Provide the [X, Y] coordinate of the cell's center where the given text is located.  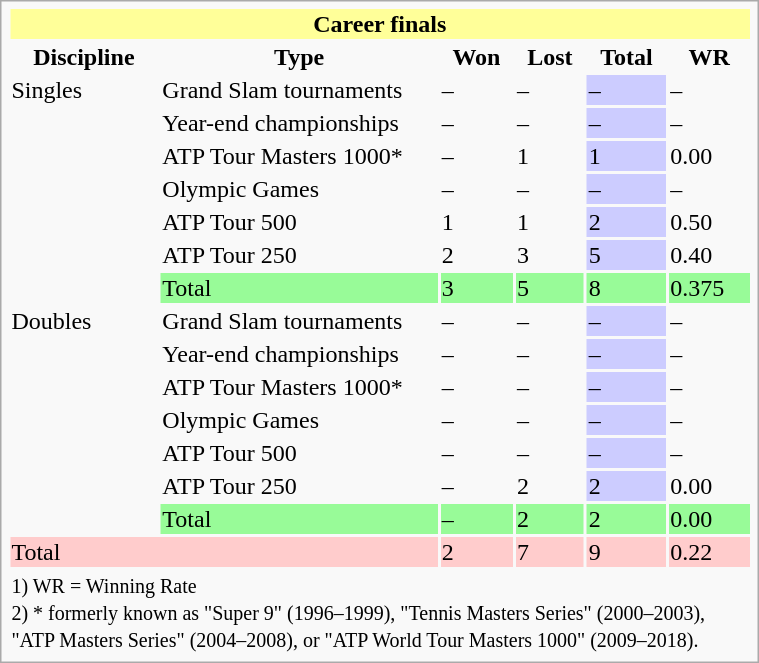
Doubles [84, 420]
0.40 [710, 255]
Discipline [84, 57]
Type [299, 57]
0.375 [710, 288]
0.50 [710, 222]
Singles [84, 189]
WR [710, 57]
Won [476, 57]
Career finals [380, 24]
9 [626, 552]
7 [550, 552]
Lost [550, 57]
8 [626, 288]
0.22 [710, 552]
